Provide the [x, y] coordinate of the cell's center where the given text is located.  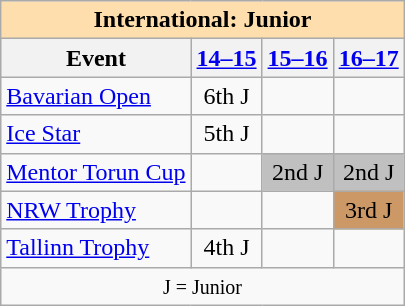
Bavarian Open [96, 96]
5th J [226, 134]
Tallinn Trophy [96, 248]
Ice Star [96, 134]
15–16 [298, 58]
16–17 [368, 58]
International: Junior [202, 20]
6th J [226, 96]
Event [96, 58]
J = Junior [202, 286]
NRW Trophy [96, 210]
Mentor Torun Cup [96, 172]
3rd J [368, 210]
14–15 [226, 58]
4th J [226, 248]
